Locate the cell with the specified text and output its (X, Y) center coordinate. 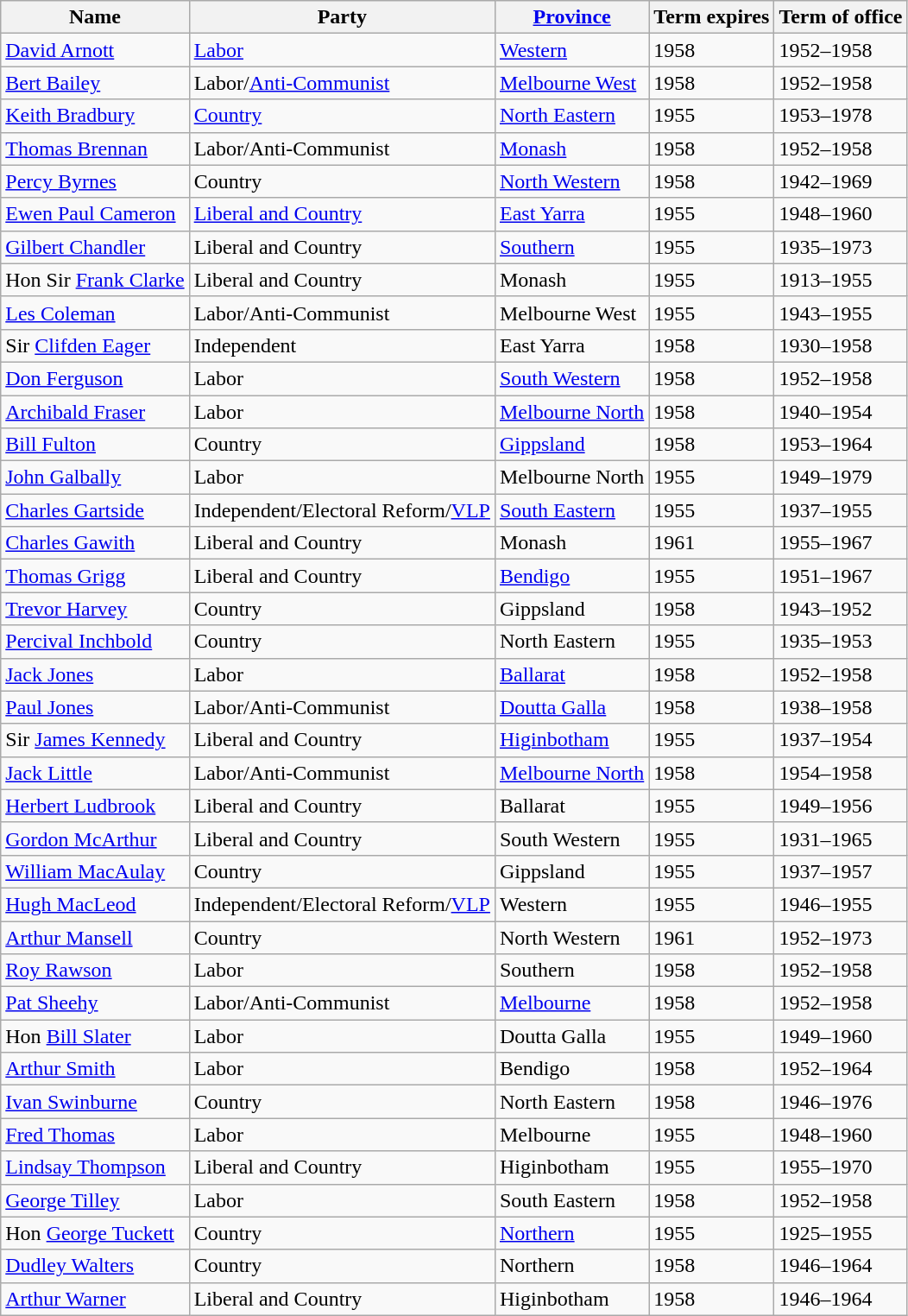
1913–1955 (841, 280)
Thomas Grigg (95, 576)
John Galbally (95, 478)
1942–1969 (841, 181)
1954–1958 (841, 773)
Paul Jones (95, 707)
Charles Gartside (95, 510)
Arthur Mansell (95, 937)
1931–1965 (841, 838)
1937–1955 (841, 510)
Les Coleman (95, 313)
Thomas Brennan (95, 149)
Trevor Harvey (95, 609)
Ewen Paul Cameron (95, 214)
1935–1973 (841, 247)
Hon Sir Frank Clarke (95, 280)
1925–1955 (841, 1233)
Sir Clifden Eager (95, 345)
Dudley Walters (95, 1266)
Gilbert Chandler (95, 247)
Archibald Fraser (95, 412)
1946–1955 (841, 904)
1935–1953 (841, 642)
Term expires (711, 17)
Gordon McArthur (95, 838)
1930–1958 (841, 345)
Lindsay Thompson (95, 1167)
Herbert Ludbrook (95, 806)
Bill Fulton (95, 445)
Sir James Kennedy (95, 740)
Pat Sheehy (95, 1003)
George Tilley (95, 1200)
Jack Little (95, 773)
1955–1970 (841, 1167)
Hon Bill Slater (95, 1036)
Hon George Tuckett (95, 1233)
1949–1979 (841, 478)
Hugh MacLeod (95, 904)
1953–1978 (841, 116)
Roy Rawson (95, 971)
1943–1952 (841, 609)
Arthur Warner (95, 1299)
1937–1954 (841, 740)
1951–1967 (841, 576)
1955–1967 (841, 543)
Jack Jones (95, 674)
Percival Inchbold (95, 642)
David Arnott (95, 50)
Province (571, 17)
Don Ferguson (95, 378)
Name (95, 17)
1952–1973 (841, 937)
1937–1957 (841, 871)
Charles Gawith (95, 543)
Percy Byrnes (95, 181)
1949–1960 (841, 1036)
Arthur Smith (95, 1069)
1952–1964 (841, 1069)
1946–1976 (841, 1102)
1940–1954 (841, 412)
Ivan Swinburne (95, 1102)
1953–1964 (841, 445)
1938–1958 (841, 707)
Party (342, 17)
Bert Bailey (95, 83)
Term of office (841, 17)
1943–1955 (841, 313)
Keith Bradbury (95, 116)
William MacAulay (95, 871)
Fred Thomas (95, 1135)
1949–1956 (841, 806)
Independent (342, 345)
